Locate the cell with the specified text and output its (x, y) center coordinate. 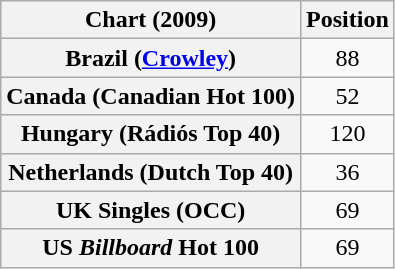
120 (348, 134)
Position (348, 20)
88 (348, 58)
Chart (2009) (151, 20)
52 (348, 96)
Hungary (Rádiós Top 40) (151, 134)
Brazil (Crowley) (151, 58)
UK Singles (OCC) (151, 210)
US Billboard Hot 100 (151, 248)
Canada (Canadian Hot 100) (151, 96)
Netherlands (Dutch Top 40) (151, 172)
36 (348, 172)
